Locate the cell with the specified text and output its [x, y] center coordinate. 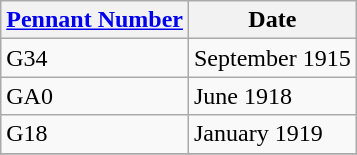
G18 [95, 134]
GA0 [95, 96]
Date [272, 20]
September 1915 [272, 58]
January 1919 [272, 134]
June 1918 [272, 96]
G34 [95, 58]
Pennant Number [95, 20]
